Output the (x, y) coordinate of the center of the cell containing the given text.  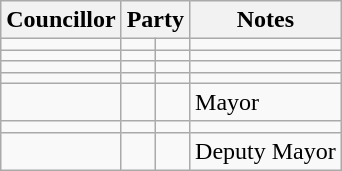
Deputy Mayor (266, 151)
Party (155, 20)
Notes (266, 20)
Councillor (61, 20)
Mayor (266, 102)
